Extract the (x, y) coordinate from the center of the cell holding the provided text.  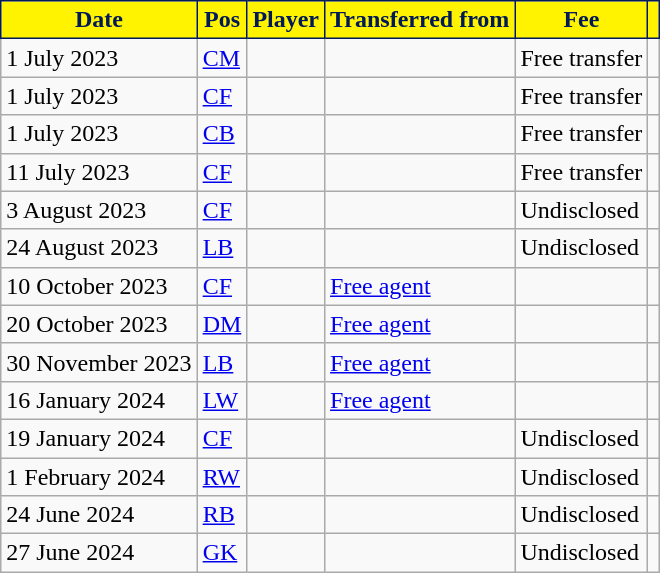
24 June 2024 (99, 515)
CB (222, 134)
10 October 2023 (99, 286)
Player (286, 20)
1 February 2024 (99, 477)
Transferred from (420, 20)
24 August 2023 (99, 248)
CM (222, 58)
27 June 2024 (99, 553)
20 October 2023 (99, 324)
19 January 2024 (99, 438)
Pos (222, 20)
Fee (582, 20)
LW (222, 400)
16 January 2024 (99, 400)
GK (222, 553)
11 July 2023 (99, 172)
DM (222, 324)
30 November 2023 (99, 362)
RW (222, 477)
RB (222, 515)
Date (99, 20)
3 August 2023 (99, 210)
